Search for the cell housing the specified text and yield its [x, y] center coordinate. 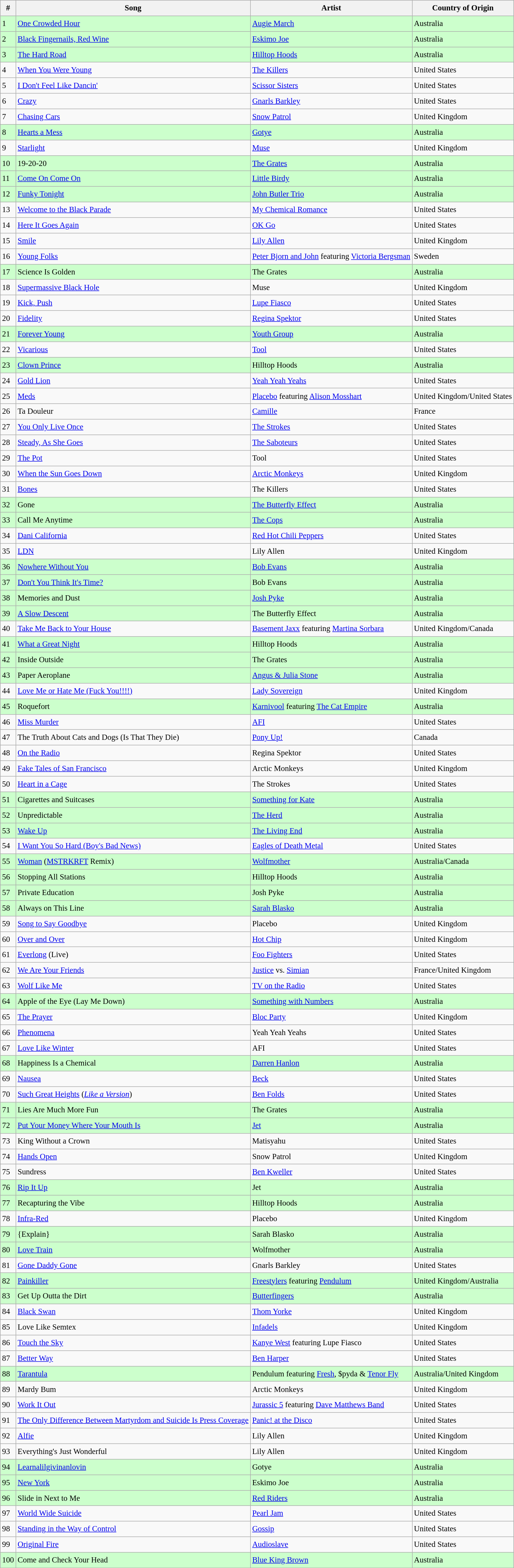
United Kingdom/Australia [463, 1281]
86 [8, 1343]
84 [8, 1312]
91 [8, 1421]
79 [8, 1234]
The Herd [331, 815]
Private Education [133, 893]
82 [8, 1281]
Beck [331, 1079]
88 [8, 1374]
81 [8, 1265]
38 [8, 598]
Crazy [133, 101]
99 [8, 1545]
Angus & Julia Stone [331, 676]
Kanye West featuring Lupe Fiasco [331, 1343]
When You Were Young [133, 70]
The Pot [133, 458]
32 [8, 505]
The Living End [331, 831]
46 [8, 722]
95 [8, 1482]
You Only Live Once [133, 427]
Hot Chip [331, 939]
A Slow Descent [133, 613]
{Explain} [133, 1234]
57 [8, 893]
LDN [133, 552]
66 [8, 1033]
Thom Yorke [331, 1312]
Apple of the Eye (Lay Me Down) [133, 1001]
Nausea [133, 1079]
The Prayer [133, 1017]
Blue King Brown [331, 1560]
Young Folks [133, 256]
Ta Douleur [133, 412]
12 [8, 194]
Welcome to the Black Parade [133, 210]
The Cops [331, 520]
Tarantula [133, 1374]
30 [8, 474]
King Without a Crown [133, 1141]
Artist [331, 8]
United Kingdom/United States [463, 396]
Fidelity [133, 319]
Gossip [331, 1529]
6 [8, 101]
I Want You So Hard (Boy's Bad News) [133, 846]
Red Hot Chili Peppers [331, 536]
13 [8, 210]
43 [8, 676]
33 [8, 520]
37 [8, 582]
Love Train [133, 1250]
France [463, 412]
80 [8, 1250]
61 [8, 955]
Ben Folds [331, 1094]
45 [8, 706]
Lupe Fiasco [331, 303]
Slide in Next to Me [133, 1498]
Augie March [331, 24]
Clown Prince [133, 365]
9 [8, 148]
29 [8, 458]
Canada [463, 737]
17 [8, 272]
Love Like Winter [133, 1048]
Little Birdy [331, 179]
Black Swan [133, 1312]
Memories and Dust [133, 598]
77 [8, 1203]
100 [8, 1560]
The Saboteurs [331, 443]
Something with Numbers [331, 1001]
Come and Check Your Head [133, 1560]
Inside Outside [133, 660]
World Wide Suicide [133, 1514]
Butterfingers [331, 1296]
85 [8, 1327]
Ben Kweller [331, 1172]
Get Up Outta the Dirt [133, 1296]
Don't You Think It's Time? [133, 582]
Hearts a Mess [133, 132]
Darren Hanlon [331, 1064]
Eagles of Death Metal [331, 846]
Put Your Money Where Your Mouth Is [133, 1125]
Something for Kate [331, 800]
89 [8, 1390]
Everything's Just Wonderful [133, 1451]
75 [8, 1172]
58 [8, 909]
Alfie [133, 1436]
1 [8, 24]
One Crowded Hour [133, 24]
39 [8, 613]
16 [8, 256]
Supermassive Black Hole [133, 288]
Karnivool featuring The Cat Empire [331, 706]
47 [8, 737]
Work It Out [133, 1405]
Australia/United Kingdom [463, 1374]
When the Sun Goes Down [133, 474]
18 [8, 288]
Such Great Heights (Like a Version) [133, 1094]
35 [8, 552]
73 [8, 1141]
Australia/Canada [463, 861]
Standing in the Way of Control [133, 1529]
We Are Your Friends [133, 970]
Better Way [133, 1358]
Everlong (Live) [133, 955]
The Only Difference Between Martyrdom and Suicide Is Press Coverage [133, 1421]
36 [8, 567]
31 [8, 489]
My Chemical Romance [331, 210]
83 [8, 1296]
Gold Lion [133, 380]
Come On Come On [133, 179]
Basement Jaxx featuring Martina Sorbara [331, 629]
42 [8, 660]
28 [8, 443]
93 [8, 1451]
Bones [133, 489]
Take Me Back to Your House [133, 629]
Fake Tales of San Francisco [133, 769]
Audioslave [331, 1545]
Chasing Cars [133, 116]
21 [8, 334]
Dani California [133, 536]
Jurassic 5 featuring Dave Matthews Band [331, 1405]
Lady Sovereign [331, 691]
Unpredictable [133, 815]
Gone [133, 505]
Peter Bjorn and John featuring Victoria Bergsman [331, 256]
Red Riders [331, 1498]
41 [8, 645]
Woman (MSTRKRFT Remix) [133, 861]
4 [8, 70]
68 [8, 1064]
Pearl Jam [331, 1514]
Kick, Push [133, 303]
7 [8, 116]
74 [8, 1157]
22 [8, 349]
78 [8, 1218]
Cigarettes and Suitcases [133, 800]
24 [8, 380]
Science Is Golden [133, 272]
Miss Murder [133, 722]
62 [8, 970]
72 [8, 1125]
Touch the Sky [133, 1343]
19-20-20 [133, 164]
Steady, As She Goes [133, 443]
67 [8, 1048]
52 [8, 815]
Paper Aeroplane [133, 676]
France/United Kingdom [463, 970]
10 [8, 164]
Freestylers featuring Pendulum [331, 1281]
Mardy Bum [133, 1390]
Hands Open [133, 1157]
On the Radio [133, 753]
5 [8, 86]
71 [8, 1110]
Lies Are Much More Fun [133, 1110]
Phenomena [133, 1033]
Song [133, 8]
44 [8, 691]
51 [8, 800]
The Hard Road [133, 55]
Vicarious [133, 349]
Sweden [463, 256]
14 [8, 225]
Camille [331, 412]
97 [8, 1514]
2 [8, 40]
Gone Daddy Gone [133, 1265]
Starlight [133, 148]
54 [8, 846]
70 [8, 1094]
Love Me or Hate Me (Fuck You!!!!) [133, 691]
Wolf Like Me [133, 986]
Infadels [331, 1327]
Ben Harper [331, 1358]
Always on This Line [133, 909]
26 [8, 412]
27 [8, 427]
Forever Young [133, 334]
15 [8, 241]
19 [8, 303]
23 [8, 365]
Pendulum featuring Fresh, $pyda & Tenor Fly [331, 1374]
63 [8, 986]
Panic! at the Disco [331, 1421]
76 [8, 1188]
53 [8, 831]
Country of Origin [463, 8]
Meds [133, 396]
Sundress [133, 1172]
John Butler Trio [331, 194]
20 [8, 319]
Infra-Red [133, 1218]
65 [8, 1017]
Rip It Up [133, 1188]
Bloc Party [331, 1017]
Happiness Is a Chemical [133, 1064]
Learnalilgivinanlovin [133, 1467]
34 [8, 536]
92 [8, 1436]
50 [8, 784]
55 [8, 861]
98 [8, 1529]
3 [8, 55]
Placebo featuring Alison Mosshart [331, 396]
Smile [133, 241]
Wake Up [133, 831]
United Kingdom/Canada [463, 629]
TV on the Radio [331, 986]
Stopping All Stations [133, 877]
Painkiller [133, 1281]
Recapturing the Vibe [133, 1203]
56 [8, 877]
What a Great Night [133, 645]
Justice vs. Simian [331, 970]
69 [8, 1079]
OK Go [331, 225]
I Don't Feel Like Dancin' [133, 86]
Roquefort [133, 706]
Song to Say Goodbye [133, 924]
87 [8, 1358]
25 [8, 396]
60 [8, 939]
Here It Goes Again [133, 225]
Over and Over [133, 939]
49 [8, 769]
94 [8, 1467]
The Truth About Cats and Dogs (Is That They Die) [133, 737]
11 [8, 179]
Matisyahu [331, 1141]
Heart in a Cage [133, 784]
40 [8, 629]
Pony Up! [331, 737]
Black Fingernails, Red Wine [133, 40]
Original Fire [133, 1545]
64 [8, 1001]
96 [8, 1498]
8 [8, 132]
Youth Group [331, 334]
48 [8, 753]
Funky Tonight [133, 194]
59 [8, 924]
Foo Fighters [331, 955]
90 [8, 1405]
Love Like Semtex [133, 1327]
New York [133, 1482]
Nowhere Without You [133, 567]
Call Me Anytime [133, 520]
# [8, 8]
Scissor Sisters [331, 86]
